Search for the cell housing the specified text and yield its [x, y] center coordinate. 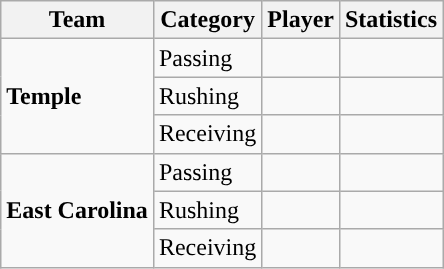
Statistics [390, 20]
Temple [78, 96]
Player [301, 20]
East Carolina [78, 210]
Team [78, 20]
Category [207, 20]
